From the cell containing the given text, extract its center point as (x, y) coordinate. 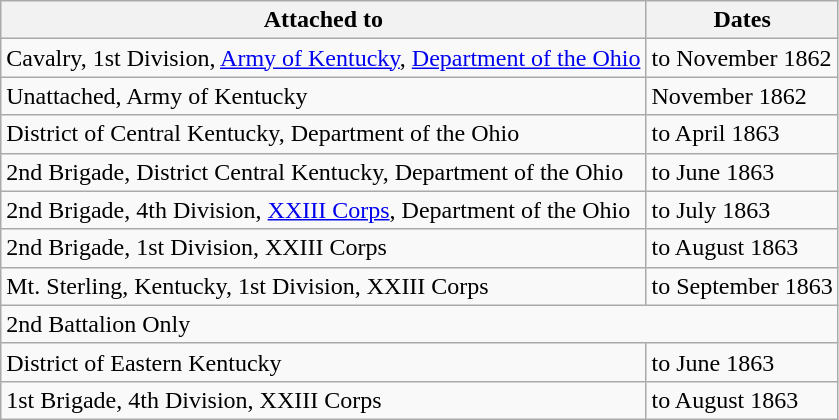
2nd Brigade, 4th Division, XXIII Corps, Department of the Ohio (324, 210)
1st Brigade, 4th Division, XXIII Corps (324, 400)
Unattached, Army of Kentucky (324, 96)
to November 1862 (742, 58)
District of Central Kentucky, Department of the Ohio (324, 134)
November 1862 (742, 96)
District of Eastern Kentucky (324, 362)
2nd Brigade, District Central Kentucky, Department of the Ohio (324, 172)
to July 1863 (742, 210)
Mt. Sterling, Kentucky, 1st Division, XXIII Corps (324, 286)
to September 1863 (742, 286)
Dates (742, 20)
to April 1863 (742, 134)
Attached to (324, 20)
2nd Battalion Only (420, 324)
Cavalry, 1st Division, Army of Kentucky, Department of the Ohio (324, 58)
2nd Brigade, 1st Division, XXIII Corps (324, 248)
